Pinpoint the cell where the given text exists, returning its [X, Y] midpoint coordinate. 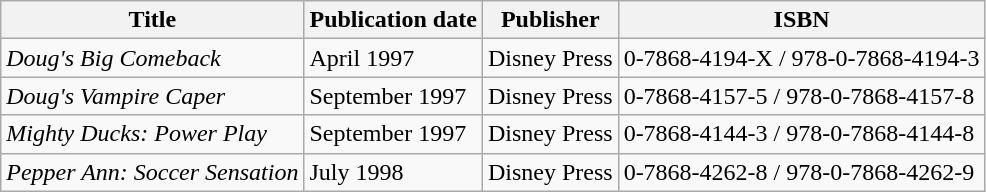
Doug's Vampire Caper [152, 96]
Pepper Ann: Soccer Sensation [152, 172]
Mighty Ducks: Power Play [152, 134]
0-7868-4144-3 / 978-0-7868-4144-8 [802, 134]
Title [152, 20]
0-7868-4157-5 / 978-0-7868-4157-8 [802, 96]
ISBN [802, 20]
Doug's Big Comeback [152, 58]
0-7868-4262-8 / 978-0-7868-4262-9 [802, 172]
0-7868-4194-X / 978-0-7868-4194-3 [802, 58]
Publication date [393, 20]
July 1998 [393, 172]
April 1997 [393, 58]
Publisher [550, 20]
